Locate the cell with the specified text and output its (X, Y) center coordinate. 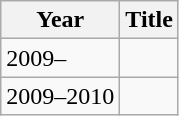
Title (150, 20)
2009–2010 (60, 96)
Year (60, 20)
2009– (60, 58)
